Capture the cell that displays the provided text and extract its [x, y] central coordinate. 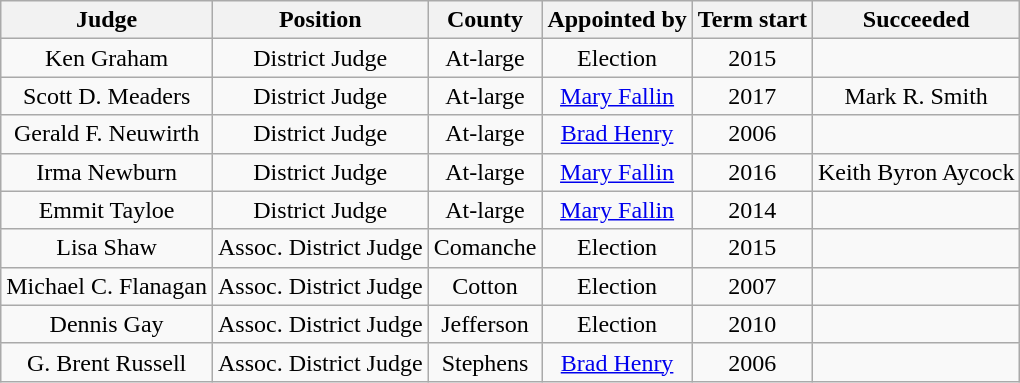
Comanche [485, 248]
Irma Newburn [107, 172]
Position [320, 20]
County [485, 20]
Lisa Shaw [107, 248]
Stephens [485, 362]
Emmit Tayloe [107, 210]
2016 [752, 172]
2017 [752, 96]
Succeeded [916, 20]
2007 [752, 286]
2014 [752, 210]
Michael C. Flanagan [107, 286]
Term start [752, 20]
G. Brent Russell [107, 362]
Gerald F. Neuwirth [107, 134]
2010 [752, 324]
Appointed by [617, 20]
Dennis Gay [107, 324]
Scott D. Meaders [107, 96]
Judge [107, 20]
Keith Byron Aycock [916, 172]
Cotton [485, 286]
Ken Graham [107, 58]
Jefferson [485, 324]
Mark R. Smith [916, 96]
